Detect which cell encompasses the target text, then output its (x, y) center coordinate. 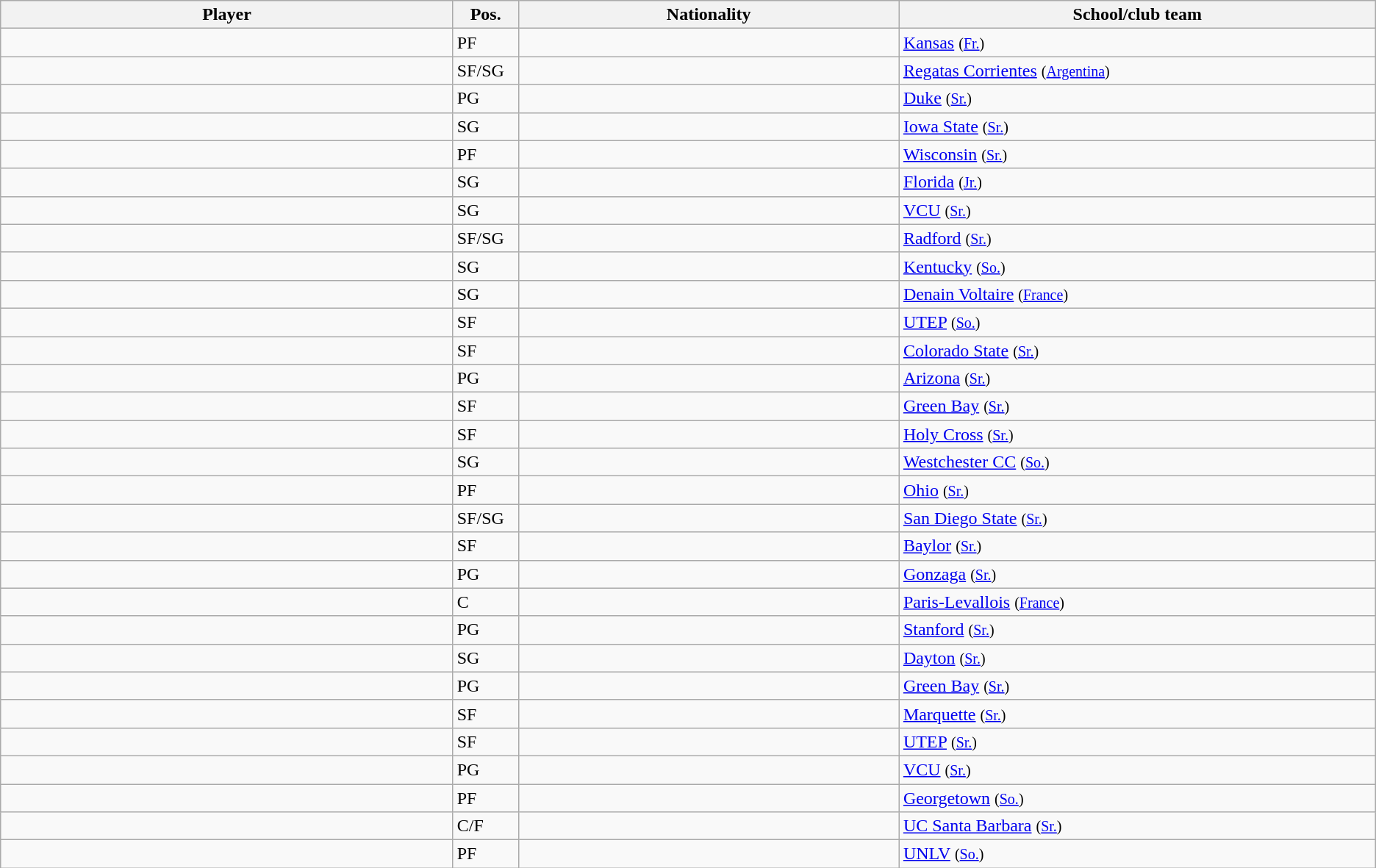
C (485, 602)
Marquette (Sr.) (1137, 714)
Iowa State (Sr.) (1137, 126)
Baylor (Sr.) (1137, 546)
Florida (Jr.) (1137, 182)
Nationality (709, 15)
UTEP (Sr.) (1137, 742)
Denain Voltaire (France) (1137, 294)
Kansas (Fr.) (1137, 43)
Wisconsin (Sr.) (1137, 154)
C/F (485, 826)
Duke (Sr.) (1137, 98)
Georgetown (So.) (1137, 797)
Colorado State (Sr.) (1137, 351)
Gonzaga (Sr.) (1137, 574)
Arizona (Sr.) (1137, 379)
Radford (Sr.) (1137, 238)
Stanford (Sr.) (1137, 630)
San Diego State (Sr.) (1137, 518)
Holy Cross (Sr.) (1137, 434)
Paris-Levallois (France) (1137, 602)
Dayton (Sr.) (1137, 658)
School/club team (1137, 15)
UC Santa Barbara (Sr.) (1137, 826)
Pos. (485, 15)
UTEP (So.) (1137, 322)
Westchester CC (So.) (1137, 462)
Kentucky (So.) (1137, 266)
Ohio (Sr.) (1137, 490)
Player (226, 15)
UNLV (So.) (1137, 854)
Regatas Corrientes (Argentina) (1137, 71)
